Return [x, y] of the center of cell containing provided text 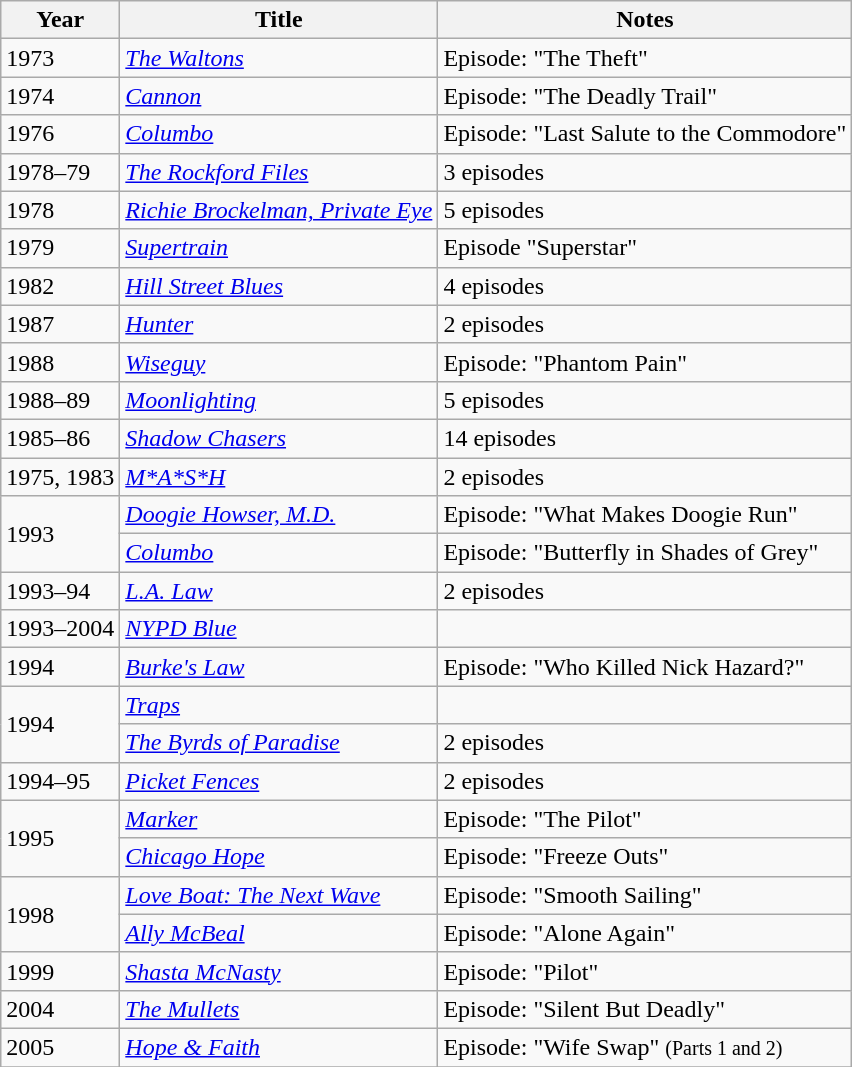
1988–89 [60, 400]
3 episodes [645, 172]
L.A. Law [279, 591]
M*A*S*H [279, 477]
Shasta McNasty [279, 971]
Ally McBeal [279, 933]
2004 [60, 1009]
Episode: "Silent But Deadly" [645, 1009]
Hill Street Blues [279, 286]
Episode: "Pilot" [645, 971]
Moonlighting [279, 400]
Shadow Chasers [279, 438]
Episode: "The Pilot" [645, 819]
Love Boat: The Next Wave [279, 895]
4 episodes [645, 286]
Marker [279, 819]
1974 [60, 96]
Wiseguy [279, 362]
1978–79 [60, 172]
1988 [60, 362]
Burke's Law [279, 667]
Episode: "Smooth Sailing" [645, 895]
1993 [60, 534]
1985–86 [60, 438]
Richie Brockelman, Private Eye [279, 210]
Picket Fences [279, 781]
Episode "Superstar" [645, 248]
Doogie Howser, M.D. [279, 515]
14 episodes [645, 438]
1975, 1983 [60, 477]
Supertrain [279, 248]
1973 [60, 58]
1995 [60, 838]
NYPD Blue [279, 629]
Episode: "The Deadly Trail" [645, 96]
Notes [645, 20]
1998 [60, 914]
1999 [60, 971]
1987 [60, 324]
1982 [60, 286]
Episode: "Who Killed Nick Hazard?" [645, 667]
1993–2004 [60, 629]
2005 [60, 1047]
Episode: "Butterfly in Shades of Grey" [645, 553]
Episode: "Phantom Pain" [645, 362]
1978 [60, 210]
Episode: "What Makes Doogie Run" [645, 515]
Chicago Hope [279, 857]
The Mullets [279, 1009]
Hope & Faith [279, 1047]
1976 [60, 134]
The Waltons [279, 58]
The Rockford Files [279, 172]
Episode: "Wife Swap" (Parts 1 and 2) [645, 1047]
Traps [279, 705]
Cannon [279, 96]
Episode: "Freeze Outs" [645, 857]
Hunter [279, 324]
1993–94 [60, 591]
1994–95 [60, 781]
Episode: "Alone Again" [645, 933]
Title [279, 20]
The Byrds of Paradise [279, 743]
Episode: "The Theft" [645, 58]
Year [60, 20]
Episode: "Last Salute to the Commodore" [645, 134]
1979 [60, 248]
